Locate the cell with the specified text and output its (X, Y) center coordinate. 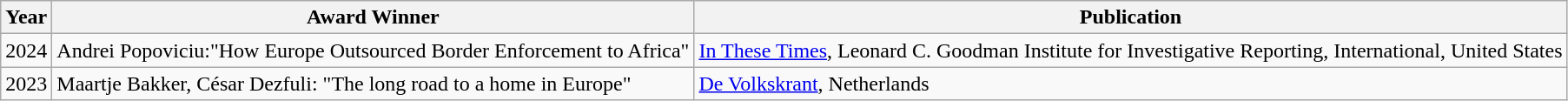
In These Times, Leonard C. Goodman Institute for Investigative Reporting, International, United States (1131, 50)
2023 (26, 84)
De Volkskrant, Netherlands (1131, 84)
2024 (26, 50)
Andrei Popoviciu:"How Europe Outsourced Border Enforcement to Africa" (374, 50)
Award Winner (374, 17)
Maartje Bakker, César Dezfuli: "The long road to a home in Europe" (374, 84)
Year (26, 17)
Publication (1131, 17)
